Capture the cell that displays the provided text and extract its [x, y] central coordinate. 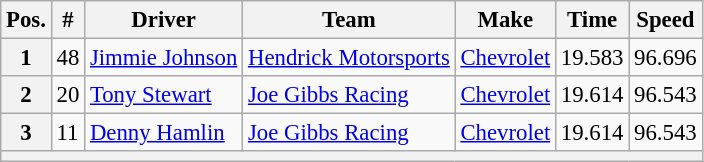
2 [26, 95]
Tony Stewart [164, 95]
# [68, 20]
11 [68, 133]
Team [349, 20]
96.696 [666, 58]
Hendrick Motorsports [349, 58]
Driver [164, 20]
Speed [666, 20]
3 [26, 133]
Denny Hamlin [164, 133]
Pos. [26, 20]
Time [592, 20]
19.583 [592, 58]
1 [26, 58]
48 [68, 58]
Jimmie Johnson [164, 58]
Make [505, 20]
20 [68, 95]
